Identify which cell holds the provided text, then report its (x, y) central coordinate. 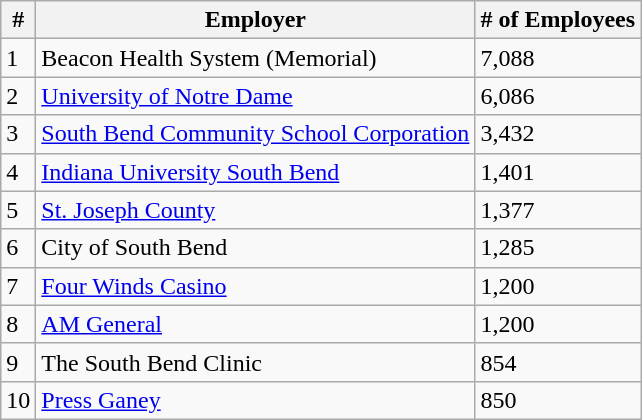
1 (18, 58)
Four Winds Casino (256, 286)
850 (558, 400)
2 (18, 96)
1,377 (558, 210)
3 (18, 134)
4 (18, 172)
Beacon Health System (Memorial) (256, 58)
# of Employees (558, 20)
# (18, 20)
The South Bend Clinic (256, 362)
3,432 (558, 134)
1,401 (558, 172)
10 (18, 400)
9 (18, 362)
University of Notre Dame (256, 96)
City of South Bend (256, 248)
South Bend Community School Corporation (256, 134)
6,086 (558, 96)
Employer (256, 20)
AM General (256, 324)
7,088 (558, 58)
1,285 (558, 248)
Press Ganey (256, 400)
7 (18, 286)
5 (18, 210)
6 (18, 248)
Indiana University South Bend (256, 172)
8 (18, 324)
854 (558, 362)
St. Joseph County (256, 210)
